Capture the cell that displays the provided text and extract its [x, y] central coordinate. 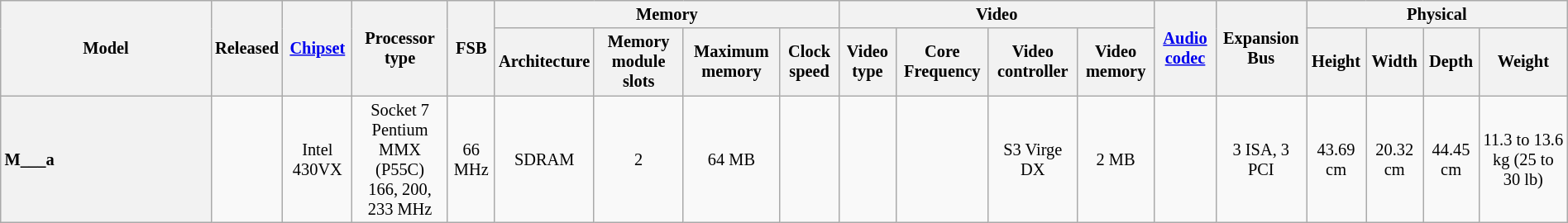
64 MB [731, 159]
Depth [1451, 62]
Model [106, 48]
Memory [667, 14]
66 MHz [471, 159]
Socket 7Pentium MMX (P55C)166, 200, 233 MHz [400, 159]
Processor type [400, 48]
11.3 to 13.6 kg (25 to 30 lb) [1523, 159]
2 MB [1116, 159]
M___a [106, 159]
Weight [1523, 62]
Expansion Bus [1260, 48]
Core Frequency [942, 62]
Chipset [318, 48]
Height [1336, 62]
Video memory [1116, 62]
Width [1394, 62]
Video type [868, 62]
Intel 430VX [318, 159]
Maximum memory [731, 62]
Clock speed [810, 62]
Released [246, 48]
43.69 cm [1336, 159]
Architecture [544, 62]
SDRAM [544, 159]
20.32 cm [1394, 159]
S3 Virge DX [1032, 159]
FSB [471, 48]
Physical [1437, 14]
3 ISA, 3 PCI [1260, 159]
Video [997, 14]
2 [638, 159]
Video controller [1032, 62]
Memory module slots [638, 62]
44.45 cm [1451, 159]
Audio codec [1185, 48]
